From the cell containing the given text, extract its center point as [x, y] coordinate. 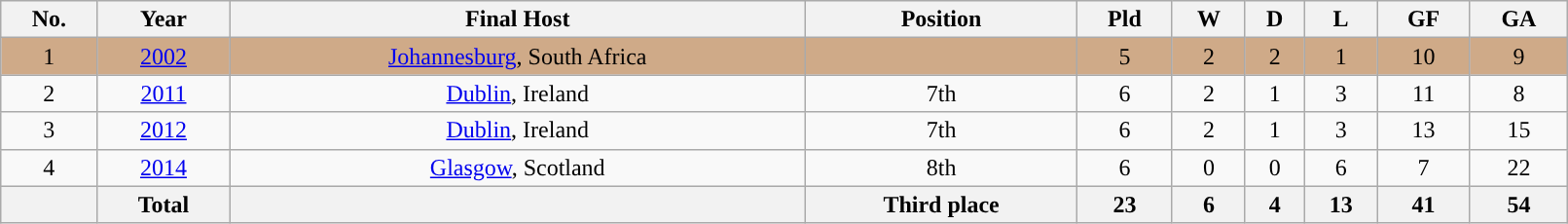
Final Host [518, 19]
5 [1125, 56]
10 [1423, 56]
8th [942, 168]
Position [942, 19]
Glasgow, Scotland [518, 168]
41 [1423, 205]
Third place [942, 205]
Johannesburg, South Africa [518, 56]
GA [1518, 19]
D [1275, 19]
54 [1518, 205]
2014 [164, 168]
Pld [1125, 19]
2002 [164, 56]
9 [1518, 56]
11 [1423, 93]
23 [1125, 205]
No. [49, 19]
GF [1423, 19]
L [1341, 19]
7 [1423, 168]
Total [164, 205]
Year [164, 19]
22 [1518, 168]
15 [1518, 131]
8 [1518, 93]
2011 [164, 93]
W [1209, 19]
2012 [164, 131]
